For the text-containing cell, return its midpoint in (x, y) coordinate format. 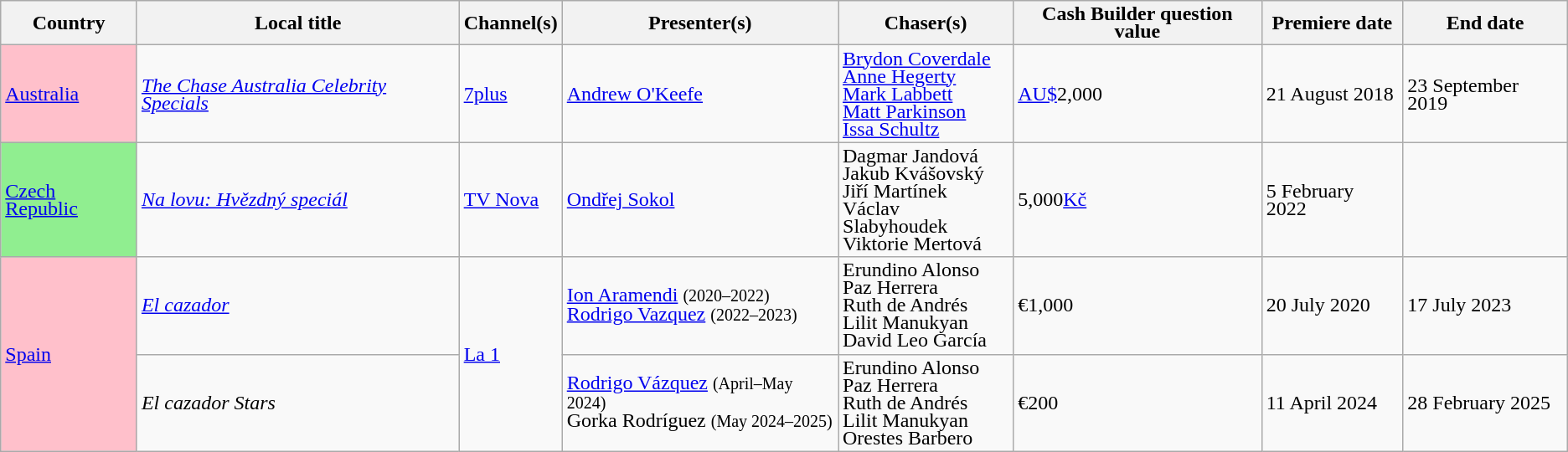
AU$2,000 (1137, 94)
Dagmar Jandová Jakub KvášovskýJiří Martínek Václav Slabyhoudek Viktorie Mertová (925, 199)
11 April 2024 (1332, 403)
Channel(s) (511, 23)
€1,000 (1137, 306)
17 July 2023 (1485, 306)
Andrew O'Keefe (700, 94)
Presenter(s) (700, 23)
5,000Kč (1137, 199)
23 September 2019 (1485, 94)
Ion Aramendi (2020–2022)Rodrigo Vazquez (2022–2023) (700, 306)
21 August 2018 (1332, 94)
El cazador (298, 306)
Erundino AlonsoPaz HerreraRuth de AndrésLilit ManukyanOrestes Barbero (925, 403)
Erundino AlonsoPaz HerreraRuth de AndrésLilit ManukyanDavid Leo García (925, 306)
Chaser(s) (925, 23)
5 February 2022 (1332, 199)
The Chase Australia Celebrity Specials (298, 94)
Brydon CoverdaleAnne HegertyMark Labbett Matt ParkinsonIssa Schultz (925, 94)
Ondřej Sokol (700, 199)
Rodrigo Vázquez (April–May 2024)Gorka Rodríguez (May 2024–2025) (700, 403)
28 February 2025 (1485, 403)
Local title (298, 23)
Country (69, 23)
Premiere date (1332, 23)
End date (1485, 23)
Czech Republic (69, 199)
20 July 2020 (1332, 306)
Na lovu: Hvězdný speciál (298, 199)
Spain (69, 354)
La 1 (511, 354)
Australia (69, 94)
€200 (1137, 403)
7plus (511, 94)
El cazador Stars (298, 403)
Cash Builder question value (1137, 23)
TV Nova (511, 199)
